Find where the given text appears and provide that cell's center as [x, y] coordinate. 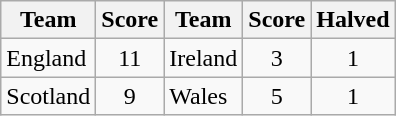
5 [277, 96]
3 [277, 58]
Ireland [204, 58]
Scotland [48, 96]
9 [130, 96]
England [48, 58]
Wales [204, 96]
Halved [353, 20]
11 [130, 58]
